Pinpoint the cell where the given text exists, returning its (x, y) midpoint coordinate. 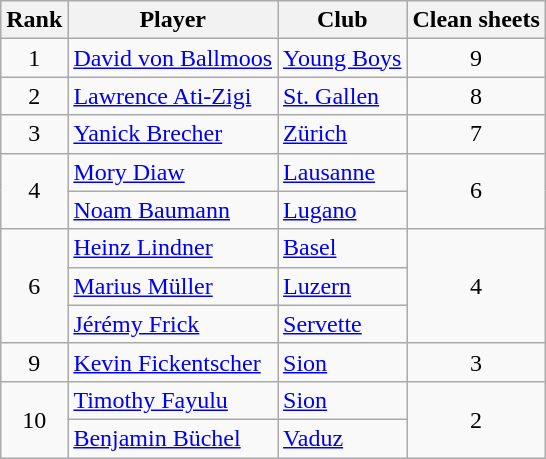
Rank (34, 20)
10 (34, 419)
Vaduz (342, 438)
Jérémy Frick (173, 324)
Basel (342, 248)
7 (476, 134)
1 (34, 58)
Kevin Fickentscher (173, 362)
Lausanne (342, 172)
Benjamin Büchel (173, 438)
8 (476, 96)
Player (173, 20)
Yanick Brecher (173, 134)
St. Gallen (342, 96)
Marius Müller (173, 286)
David von Ballmoos (173, 58)
Mory Diaw (173, 172)
Lawrence Ati-Zigi (173, 96)
Lugano (342, 210)
Zürich (342, 134)
Luzern (342, 286)
Club (342, 20)
Clean sheets (476, 20)
Heinz Lindner (173, 248)
Young Boys (342, 58)
Servette (342, 324)
Noam Baumann (173, 210)
Timothy Fayulu (173, 400)
